Extract the [X, Y] coordinate from the center of the cell holding the provided text.  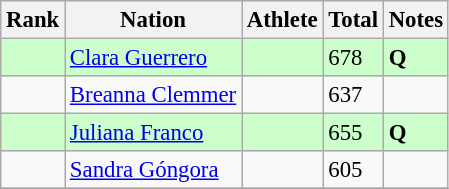
637 [353, 95]
Notes [416, 20]
678 [353, 58]
Athlete [282, 20]
Breanna Clemmer [154, 95]
Nation [154, 20]
Total [353, 20]
Sandra Góngora [154, 170]
Clara Guerrero [154, 58]
655 [353, 133]
605 [353, 170]
Rank [33, 20]
Juliana Franco [154, 133]
